Capture the cell that displays the provided text and extract its (x, y) central coordinate. 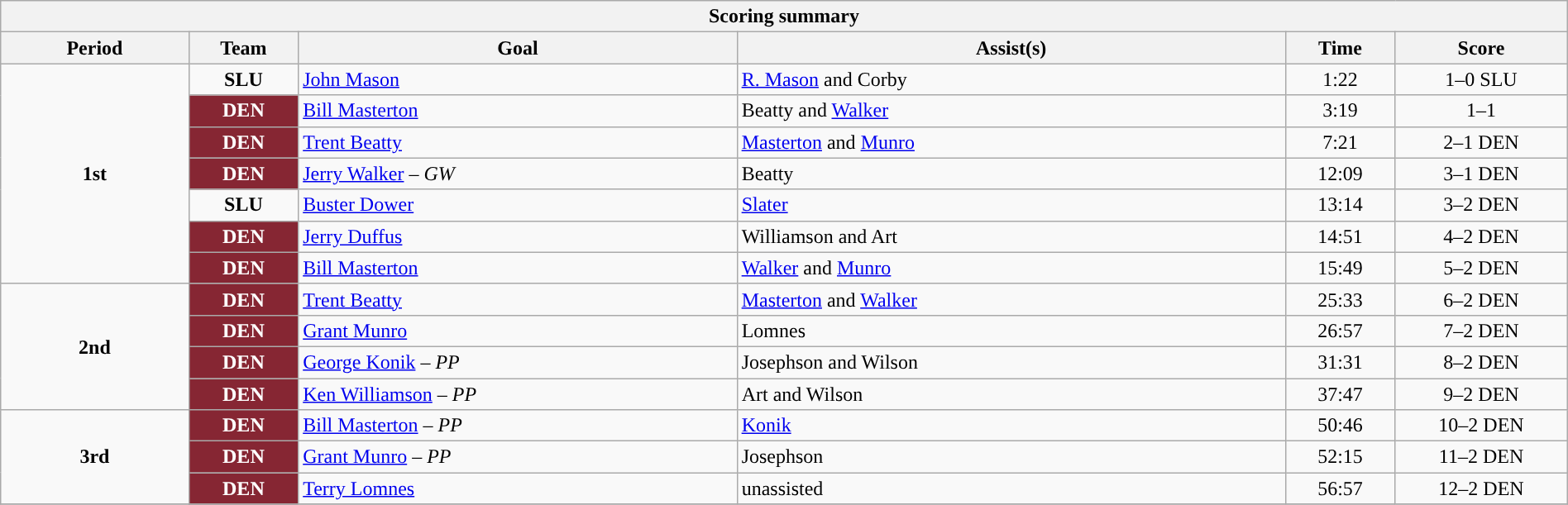
John Mason (518, 79)
12:09 (1340, 174)
Grant Munro (518, 331)
2nd (94, 346)
14:51 (1340, 236)
Terry Lomnes (518, 488)
Beatty and Walker (1011, 111)
10–2 DEN (1481, 426)
9–2 DEN (1481, 394)
Jerry Walker – GW (518, 174)
7:21 (1340, 142)
Bill Masterton – PP (518, 426)
56:57 (1340, 488)
Assist(s) (1011, 48)
Josephson (1011, 457)
1–1 (1481, 111)
3–2 DEN (1481, 205)
1–0 SLU (1481, 79)
Time (1340, 48)
Team (243, 48)
Slater (1011, 205)
Scoring summary (784, 17)
4–2 DEN (1481, 236)
2–1 DEN (1481, 142)
Beatty (1011, 174)
R. Mason and Corby (1011, 79)
1:22 (1340, 79)
50:46 (1340, 426)
52:15 (1340, 457)
Lomnes (1011, 331)
Josephson and Wilson (1011, 362)
unassisted (1011, 488)
Buster Dower (518, 205)
Score (1481, 48)
12–2 DEN (1481, 488)
3:19 (1340, 111)
1st (94, 174)
15:49 (1340, 268)
3–1 DEN (1481, 174)
Masterton and Walker (1011, 299)
6–2 DEN (1481, 299)
13:14 (1340, 205)
11–2 DEN (1481, 457)
Masterton and Munro (1011, 142)
7–2 DEN (1481, 331)
8–2 DEN (1481, 362)
Williamson and Art (1011, 236)
Walker and Munro (1011, 268)
5–2 DEN (1481, 268)
Grant Munro – PP (518, 457)
3rd (94, 457)
Period (94, 48)
Art and Wilson (1011, 394)
George Konik – PP (518, 362)
37:47 (1340, 394)
Jerry Duffus (518, 236)
25:33 (1340, 299)
26:57 (1340, 331)
31:31 (1340, 362)
Konik (1011, 426)
Ken Williamson – PP (518, 394)
Goal (518, 48)
